Capture the cell that displays the provided text and extract its [x, y] central coordinate. 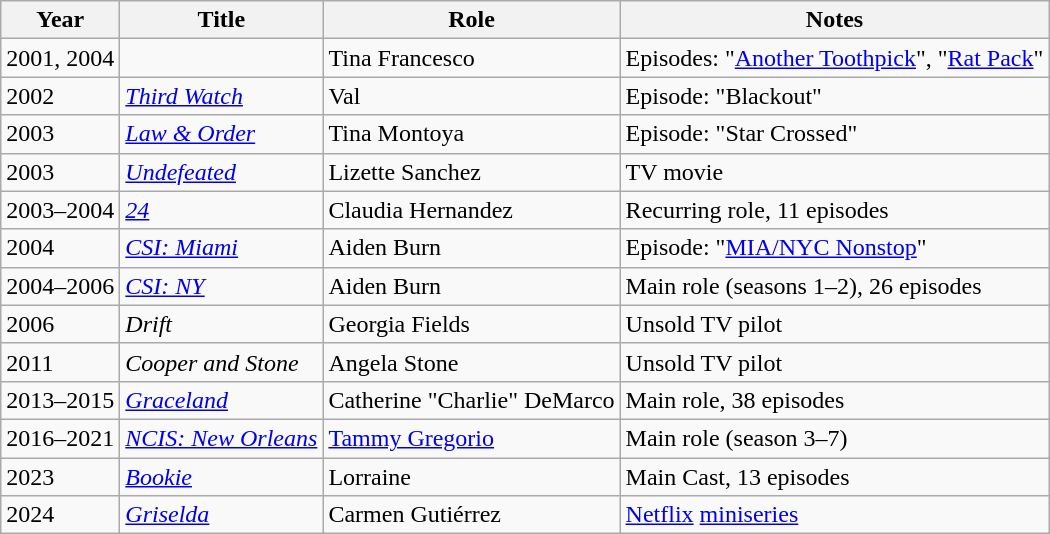
Undefeated [222, 172]
Bookie [222, 477]
Role [472, 20]
Tammy Gregorio [472, 438]
Griselda [222, 515]
Third Watch [222, 96]
2011 [60, 362]
Lorraine [472, 477]
Year [60, 20]
Drift [222, 324]
Tina Francesco [472, 58]
Main Cast, 13 episodes [834, 477]
Main role (season 3–7) [834, 438]
Episode: "MIA/NYC Nonstop" [834, 248]
NCIS: New Orleans [222, 438]
2003–2004 [60, 210]
Catherine "Charlie" DeMarco [472, 400]
CSI: NY [222, 286]
2004–2006 [60, 286]
Episode: "Star Crossed" [834, 134]
Claudia Hernandez [472, 210]
Tina Montoya [472, 134]
2006 [60, 324]
2023 [60, 477]
Carmen Gutiérrez [472, 515]
Recurring role, 11 episodes [834, 210]
24 [222, 210]
Cooper and Stone [222, 362]
Title [222, 20]
Episodes: "Another Toothpick", "Rat Pack" [834, 58]
2004 [60, 248]
2016–2021 [60, 438]
Law & Order [222, 134]
Georgia Fields [472, 324]
Notes [834, 20]
Graceland [222, 400]
2013–2015 [60, 400]
Lizette Sanchez [472, 172]
Val [472, 96]
2001, 2004 [60, 58]
Episode: "Blackout" [834, 96]
Netflix miniseries [834, 515]
2024 [60, 515]
Main role, 38 episodes [834, 400]
2002 [60, 96]
Main role (seasons 1–2), 26 episodes [834, 286]
Angela Stone [472, 362]
CSI: Miami [222, 248]
TV movie [834, 172]
